Return (x, y) of the center of cell containing provided text 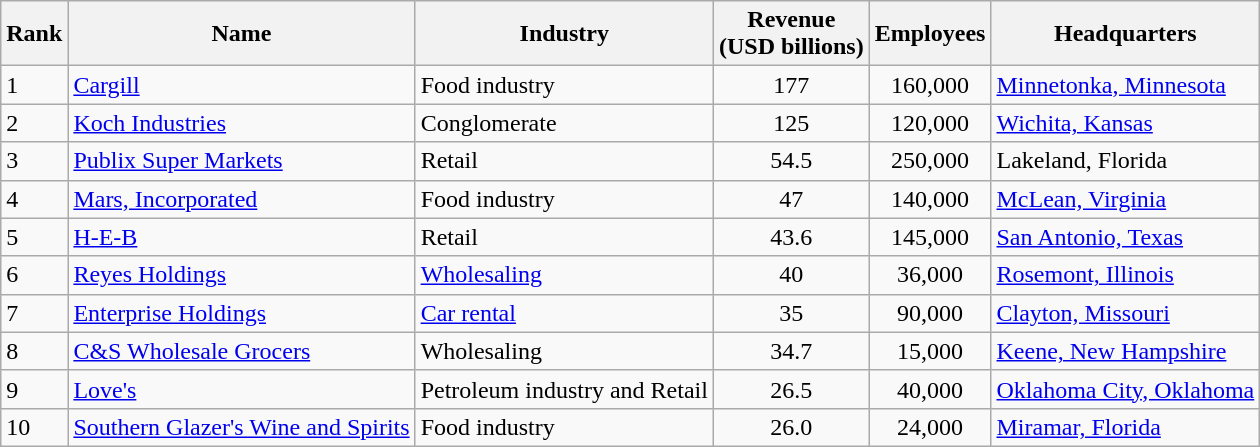
15,000 (930, 351)
Car rental (564, 313)
125 (791, 123)
26.0 (791, 427)
Keene, New Hampshire (1126, 351)
Wichita, Kansas (1126, 123)
Mars, Incorporated (242, 199)
Lakeland, Florida (1126, 161)
Miramar, Florida (1126, 427)
36,000 (930, 275)
Rank (34, 34)
Love's (242, 389)
Enterprise Holdings (242, 313)
54.5 (791, 161)
140,000 (930, 199)
Oklahoma City, Oklahoma (1126, 389)
McLean, Virginia (1126, 199)
Koch Industries (242, 123)
10 (34, 427)
3 (34, 161)
9 (34, 389)
Southern Glazer's Wine and Spirits (242, 427)
7 (34, 313)
Minnetonka, Minnesota (1126, 85)
250,000 (930, 161)
1 (34, 85)
24,000 (930, 427)
26.5 (791, 389)
San Antonio, Texas (1126, 237)
C&S Wholesale Grocers (242, 351)
8 (34, 351)
40 (791, 275)
2 (34, 123)
Petroleum industry and Retail (564, 389)
Name (242, 34)
4 (34, 199)
Clayton, Missouri (1126, 313)
34.7 (791, 351)
6 (34, 275)
Reyes Holdings (242, 275)
160,000 (930, 85)
145,000 (930, 237)
Cargill (242, 85)
90,000 (930, 313)
40,000 (930, 389)
Headquarters (1126, 34)
Rosemont, Illinois (1126, 275)
H-E-B (242, 237)
120,000 (930, 123)
35 (791, 313)
Publix Super Markets (242, 161)
Employees (930, 34)
Conglomerate (564, 123)
177 (791, 85)
43.6 (791, 237)
Revenue (USD billions) (791, 34)
5 (34, 237)
Industry (564, 34)
47 (791, 199)
